Return [X, Y] of the center of cell containing provided text 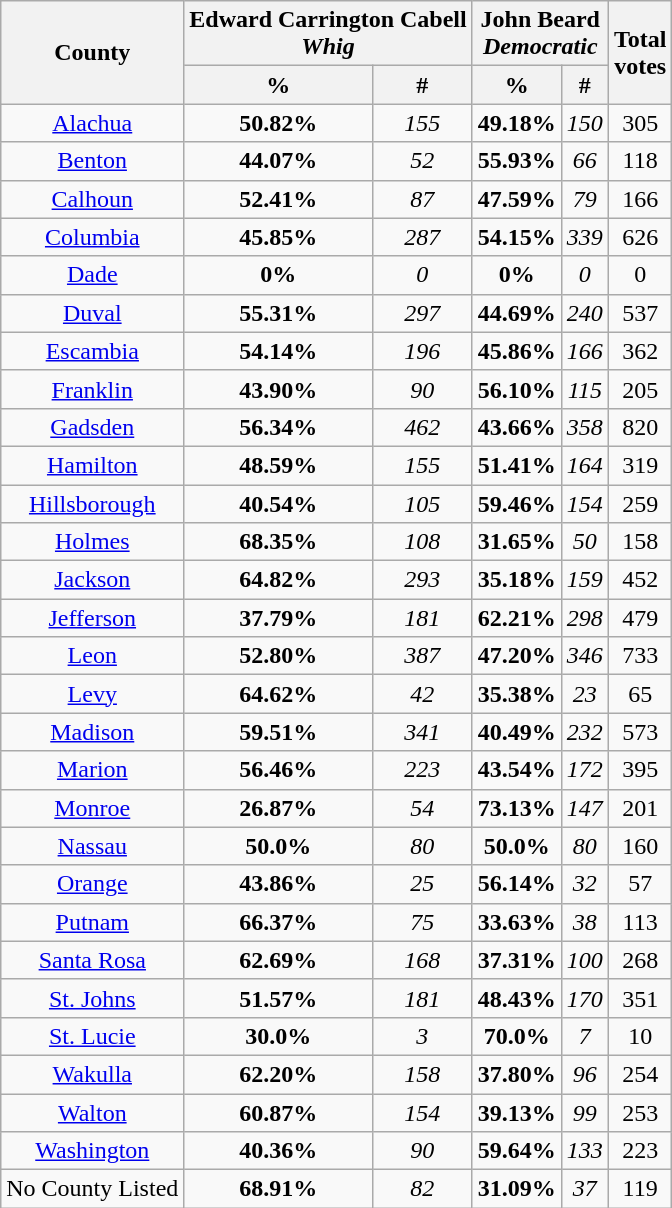
164 [584, 465]
346 [584, 656]
38 [584, 922]
Leon [92, 656]
Totalvotes [640, 52]
44.07% [278, 161]
55.31% [278, 313]
Edward Carrington CabellWhig [328, 34]
108 [423, 542]
37 [584, 1189]
150 [584, 123]
362 [640, 351]
Jackson [92, 580]
40.36% [278, 1151]
232 [584, 732]
48.43% [516, 998]
339 [584, 237]
59.46% [516, 503]
Benton [92, 161]
159 [584, 580]
44.69% [516, 313]
733 [640, 656]
52.41% [278, 199]
66.37% [278, 922]
160 [640, 846]
7 [584, 1036]
73.13% [516, 808]
52.80% [278, 656]
35.18% [516, 580]
341 [423, 732]
64.82% [278, 580]
Escambia [92, 351]
358 [584, 427]
Hillsborough [92, 503]
Marion [92, 770]
820 [640, 427]
45.86% [516, 351]
79 [584, 199]
99 [584, 1113]
57 [640, 884]
51.41% [516, 465]
201 [640, 808]
47.20% [516, 656]
297 [423, 313]
259 [640, 503]
573 [640, 732]
196 [423, 351]
60.87% [278, 1113]
70.0% [516, 1036]
32 [584, 884]
66 [584, 161]
68.35% [278, 542]
40.49% [516, 732]
Holmes [92, 542]
64.62% [278, 694]
Santa Rosa [92, 960]
319 [640, 465]
118 [640, 161]
253 [640, 1113]
26.87% [278, 808]
23 [584, 694]
Gadsden [92, 427]
Hamilton [92, 465]
168 [423, 960]
59.51% [278, 732]
Franklin [92, 389]
Calhoun [92, 199]
54 [423, 808]
62.20% [278, 1074]
87 [423, 199]
51.57% [278, 998]
115 [584, 389]
Wakulla [92, 1074]
43.66% [516, 427]
30.0% [278, 1036]
10 [640, 1036]
37.79% [278, 618]
Levy [92, 694]
75 [423, 922]
Alachua [92, 123]
205 [640, 389]
54.14% [278, 351]
39.13% [516, 1113]
St. Lucie [92, 1036]
45.85% [278, 237]
351 [640, 998]
50.82% [278, 123]
St. Johns [92, 998]
31.65% [516, 542]
170 [584, 998]
68.91% [278, 1189]
268 [640, 960]
56.10% [516, 389]
96 [584, 1074]
John BeardDemocratic [540, 34]
37.31% [516, 960]
56.34% [278, 427]
56.46% [278, 770]
31.09% [516, 1189]
537 [640, 313]
54.15% [516, 237]
119 [640, 1189]
113 [640, 922]
43.54% [516, 770]
Walton [92, 1113]
62.21% [516, 618]
395 [640, 770]
55.93% [516, 161]
479 [640, 618]
287 [423, 237]
25 [423, 884]
387 [423, 656]
100 [584, 960]
Orange [92, 884]
626 [640, 237]
62.69% [278, 960]
133 [584, 1151]
County [92, 52]
48.59% [278, 465]
43.86% [278, 884]
147 [584, 808]
43.90% [278, 389]
40.54% [278, 503]
52 [423, 161]
33.63% [516, 922]
Jefferson [92, 618]
105 [423, 503]
No County Listed [92, 1189]
Madison [92, 732]
47.59% [516, 199]
Putnam [92, 922]
Nassau [92, 846]
Washington [92, 1151]
82 [423, 1189]
3 [423, 1036]
56.14% [516, 884]
293 [423, 580]
305 [640, 123]
59.64% [516, 1151]
Duval [92, 313]
50 [584, 542]
462 [423, 427]
254 [640, 1074]
Dade [92, 275]
35.38% [516, 694]
42 [423, 694]
298 [584, 618]
Monroe [92, 808]
172 [584, 770]
240 [584, 313]
452 [640, 580]
65 [640, 694]
Columbia [92, 237]
37.80% [516, 1074]
49.18% [516, 123]
